Capture the cell that displays the provided text and extract its [X, Y] central coordinate. 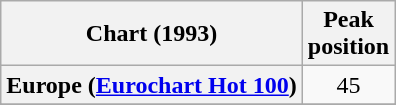
Europe (Eurochart Hot 100) [152, 85]
45 [348, 85]
Peakposition [348, 34]
Chart (1993) [152, 34]
